Pinpoint the cell where the given text exists, returning its (x, y) midpoint coordinate. 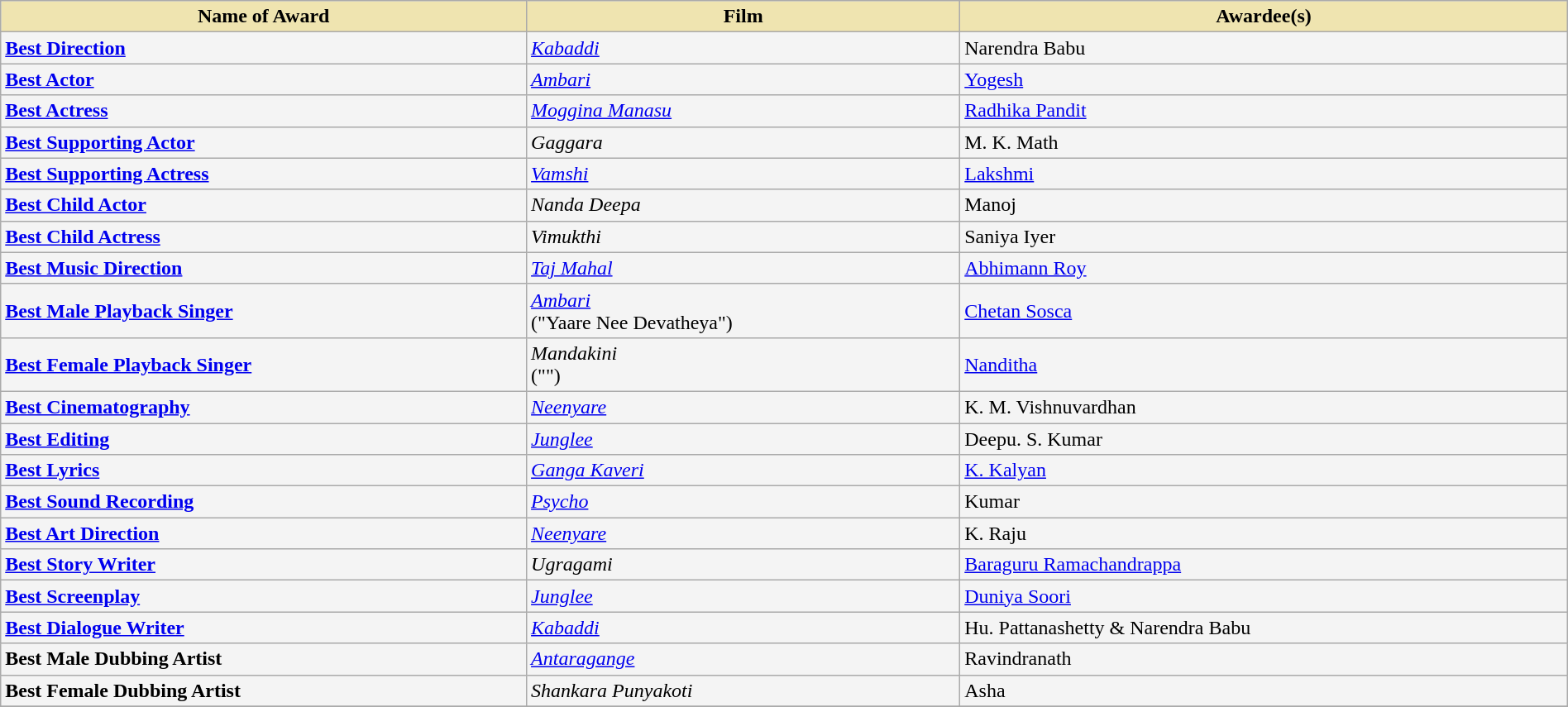
K. Kalyan (1264, 471)
Gaggara (743, 142)
Ambari("Yaare Nee Devatheya") (743, 311)
Best Dialogue Writer (264, 628)
Awardee(s) (1264, 17)
Taj Mahal (743, 268)
Best Actress (264, 111)
Narendra Babu (1264, 48)
Best Sound Recording (264, 502)
Kumar (1264, 502)
Best Male Dubbing Artist (264, 659)
Best Supporting Actor (264, 142)
Radhika Pandit (1264, 111)
Asha (1264, 690)
Best Music Direction (264, 268)
Best Lyrics (264, 471)
Best Story Writer (264, 565)
Vamshi (743, 174)
Best Female Playback Singer (264, 364)
Psycho (743, 502)
Best Child Actress (264, 236)
K. Raju (1264, 533)
Abhimann Roy (1264, 268)
Best Screenplay (264, 596)
Best Editing (264, 439)
Vimukthi (743, 236)
Nanda Deepa (743, 205)
Saniya Iyer (1264, 236)
Best Cinematography (264, 407)
Best Child Actor (264, 205)
Mandakini("") (743, 364)
Antaragange (743, 659)
Best Art Direction (264, 533)
Name of Award (264, 17)
Moggina Manasu (743, 111)
Best Direction (264, 48)
Duniya Soori (1264, 596)
K. M. Vishnuvardhan (1264, 407)
Nanditha (1264, 364)
Best Female Dubbing Artist (264, 690)
Yogesh (1264, 79)
Ganga Kaveri (743, 471)
Film (743, 17)
Deepu. S. Kumar (1264, 439)
Manoj (1264, 205)
Hu. Pattanashetty & Narendra Babu (1264, 628)
Chetan Sosca (1264, 311)
Shankara Punyakoti (743, 690)
Ugragami (743, 565)
Best Supporting Actress (264, 174)
M. K. Math (1264, 142)
Baraguru Ramachandrappa (1264, 565)
Best Actor (264, 79)
Lakshmi (1264, 174)
Ravindranath (1264, 659)
Ambari (743, 79)
Best Male Playback Singer (264, 311)
